Capture the cell that displays the provided text and extract its (X, Y) central coordinate. 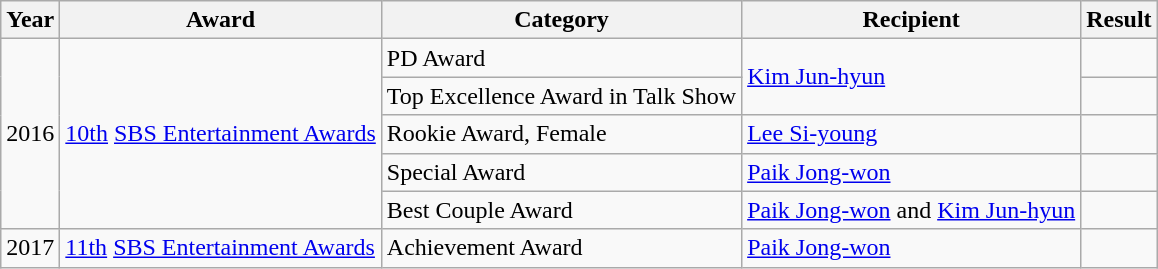
Result (1119, 20)
Paik Jong-won and Kim Jun-hyun (912, 210)
Special Award (561, 172)
Year (30, 20)
Rookie Award, Female (561, 134)
PD Award (561, 58)
11th SBS Entertainment Awards (221, 248)
Category (561, 20)
2017 (30, 248)
Award (221, 20)
Recipient (912, 20)
Top Excellence Award in Talk Show (561, 96)
Lee Si-young (912, 134)
Best Couple Award (561, 210)
2016 (30, 134)
Achievement Award (561, 248)
Kim Jun-hyun (912, 77)
10th SBS Entertainment Awards (221, 134)
